Identify which cell holds the provided text, then report its [x, y] central coordinate. 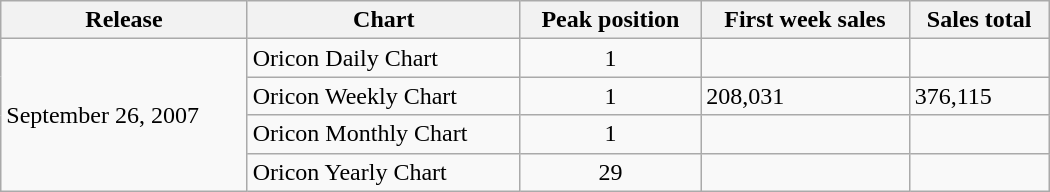
Oricon Daily Chart [384, 58]
Sales total [979, 20]
376,115 [979, 96]
Oricon Weekly Chart [384, 96]
Oricon Yearly Chart [384, 172]
Peak position [610, 20]
29 [610, 172]
Chart [384, 20]
September 26, 2007 [124, 115]
Oricon Monthly Chart [384, 134]
Release [124, 20]
208,031 [806, 96]
First week sales [806, 20]
